Search for the cell housing the specified text and yield its [x, y] center coordinate. 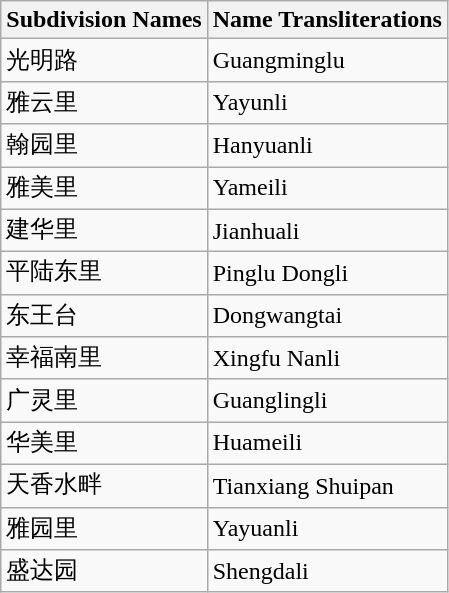
Guangminglu [327, 60]
Tianxiang Shuipan [327, 486]
建华里 [104, 230]
Name Transliterations [327, 20]
翰园里 [104, 146]
东王台 [104, 316]
平陆东里 [104, 274]
盛达园 [104, 572]
Jianhuali [327, 230]
天香水畔 [104, 486]
Yayunli [327, 102]
广灵里 [104, 400]
雅园里 [104, 528]
Pinglu Dongli [327, 274]
雅云里 [104, 102]
雅美里 [104, 188]
Xingfu Nanli [327, 358]
光明路 [104, 60]
Dongwangtai [327, 316]
Hanyuanli [327, 146]
Shengdali [327, 572]
Yayuanli [327, 528]
华美里 [104, 444]
Yameili [327, 188]
幸福南里 [104, 358]
Subdivision Names [104, 20]
Huameili [327, 444]
Guanglingli [327, 400]
